Pinpoint the cell where the given text exists, returning its (x, y) midpoint coordinate. 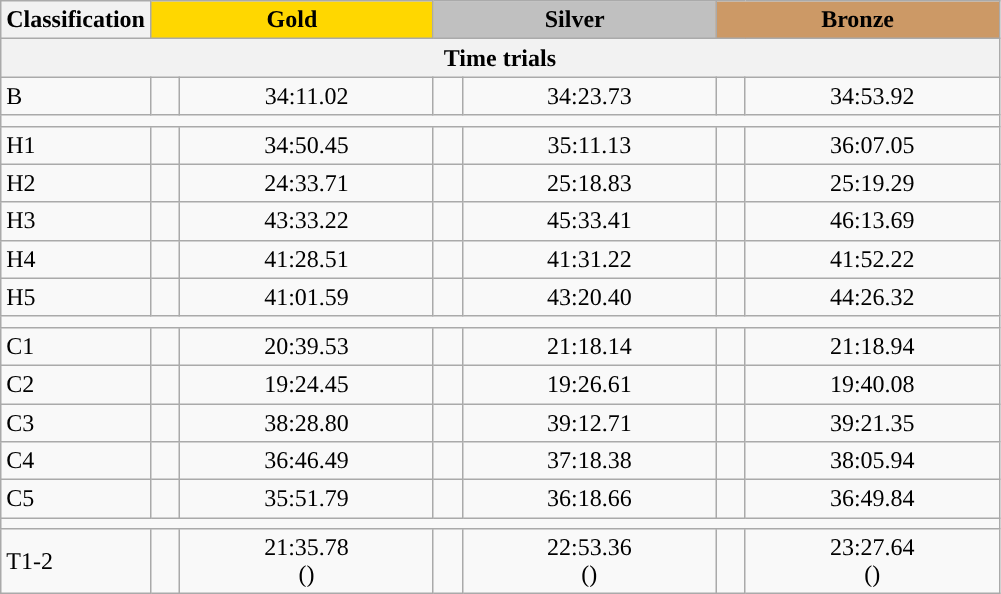
Silver (574, 20)
36:18.66 (590, 499)
21:18.14 (590, 346)
38:05.94 (872, 461)
25:19.29 (872, 183)
43:33.22 (307, 221)
37:18.38 (590, 461)
36:46.49 (307, 461)
H5 (76, 297)
46:13.69 (872, 221)
20:39.53 (307, 346)
44:26.32 (872, 297)
34:53.92 (872, 96)
C4 (76, 461)
22:53.36 () (590, 562)
C2 (76, 384)
H2 (76, 183)
H3 (76, 221)
19:40.08 (872, 384)
36:49.84 (872, 499)
39:12.71 (590, 423)
39:21.35 (872, 423)
T1-2 (76, 562)
23:27.64 () (872, 562)
C1 (76, 346)
25:18.83 (590, 183)
41:28.51 (307, 259)
19:26.61 (590, 384)
41:01.59 (307, 297)
21:35.78 () (307, 562)
21:18.94 (872, 346)
34:11.02 (307, 96)
45:33.41 (590, 221)
34:50.45 (307, 145)
C3 (76, 423)
24:33.71 (307, 183)
43:20.40 (590, 297)
35:11.13 (590, 145)
35:51.79 (307, 499)
36:07.05 (872, 145)
B (76, 96)
C5 (76, 499)
41:52.22 (872, 259)
41:31.22 (590, 259)
19:24.45 (307, 384)
Gold (292, 20)
38:28.80 (307, 423)
Time trials (500, 58)
Classification (76, 20)
H1 (76, 145)
Bronze (858, 20)
H4 (76, 259)
34:23.73 (590, 96)
